Return the [x, y] coordinate for the center point of the cell that contains the specified text.  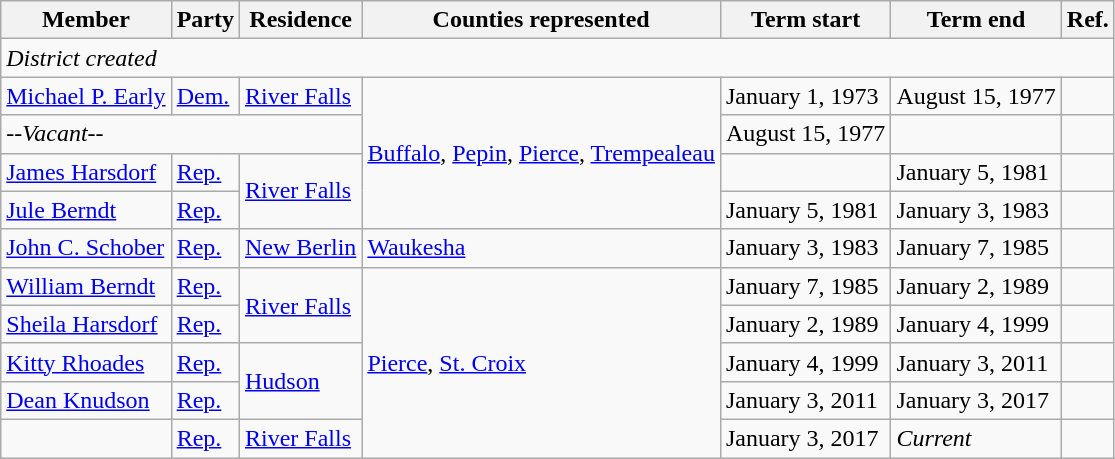
James Harsdorf [86, 172]
Waukesha [542, 248]
Current [976, 438]
Buffalo, Pepin, Pierce, Trempealeau [542, 153]
Michael P. Early [86, 96]
Dean Knudson [86, 400]
Pierce, St. Croix [542, 362]
New Berlin [300, 248]
Sheila Harsdorf [86, 324]
Term start [805, 20]
Hudson [300, 381]
Kitty Rhoades [86, 362]
Term end [976, 20]
Residence [300, 20]
Counties represented [542, 20]
William Berndt [86, 286]
Ref. [1088, 20]
Member [86, 20]
Jule Berndt [86, 210]
John C. Schober [86, 248]
Dem. [205, 96]
Party [205, 20]
--Vacant-- [182, 134]
January 1, 1973 [805, 96]
District created [558, 58]
